Find where the given text appears and provide that cell's center as (x, y) coordinate. 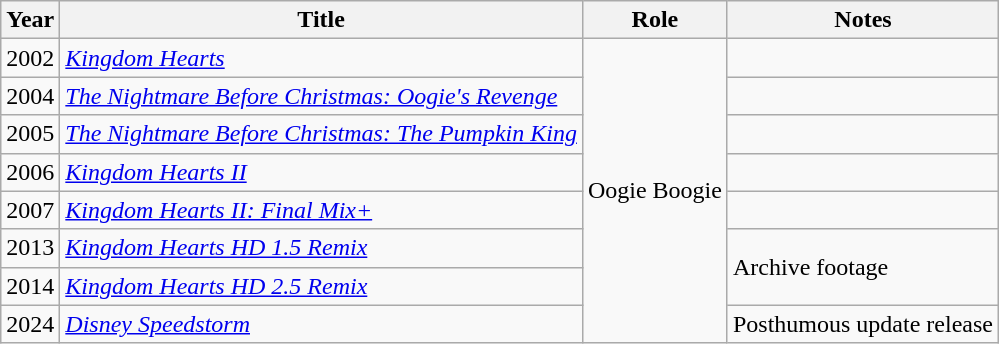
The Nightmare Before Christmas: Oogie's Revenge (322, 96)
2013 (30, 248)
2014 (30, 286)
2002 (30, 58)
Kingdom Hearts II (322, 172)
Archive footage (862, 267)
The Nightmare Before Christmas: The Pumpkin King (322, 134)
Oogie Boogie (654, 191)
2006 (30, 172)
2024 (30, 324)
Kingdom Hearts HD 1.5 Remix (322, 248)
Title (322, 20)
Kingdom Hearts (322, 58)
Posthumous update release (862, 324)
Year (30, 20)
2004 (30, 96)
Kingdom Hearts II: Final Mix+ (322, 210)
Notes (862, 20)
Disney Speedstorm (322, 324)
2007 (30, 210)
Kingdom Hearts HD 2.5 Remix (322, 286)
2005 (30, 134)
Role (654, 20)
